Provide the (X, Y) coordinate of the cell's center where the given text is located.  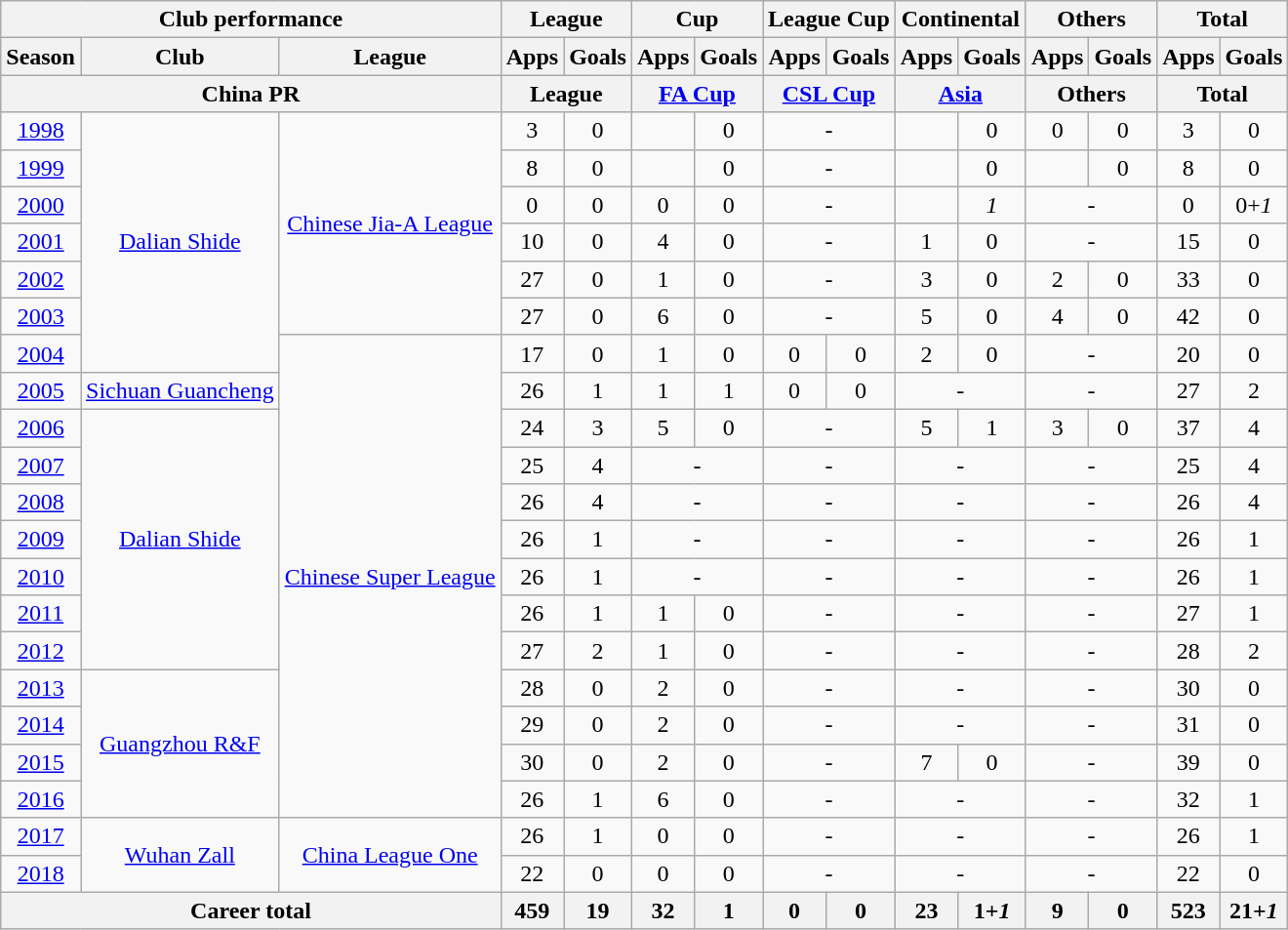
2000 (41, 205)
9 (1057, 910)
523 (1188, 910)
2017 (41, 836)
Career total (251, 910)
17 (532, 353)
2012 (41, 651)
15 (1188, 242)
2016 (41, 799)
Guangzhou R&F (180, 744)
31 (1188, 725)
2015 (41, 762)
37 (1188, 427)
1+1 (992, 910)
Sichuan Guancheng (180, 390)
Asia (960, 94)
19 (598, 910)
39 (1188, 762)
Club (180, 57)
2008 (41, 503)
Chinese Jia-A League (390, 223)
2018 (41, 873)
7 (926, 762)
2002 (41, 279)
2009 (41, 540)
23 (926, 910)
FA Cup (697, 94)
2003 (41, 316)
20 (1188, 353)
2004 (41, 353)
459 (532, 910)
24 (532, 427)
1999 (41, 168)
League Cup (829, 20)
Wuhan Zall (180, 855)
2011 (41, 614)
2007 (41, 465)
Continental (960, 20)
Cup (697, 20)
2010 (41, 577)
Season (41, 57)
2013 (41, 688)
CSL Cup (829, 94)
China PR (251, 94)
10 (532, 242)
21+1 (1254, 910)
33 (1188, 279)
29 (532, 725)
0+1 (1254, 205)
2006 (41, 427)
2014 (41, 725)
2001 (41, 242)
Chinese Super League (390, 576)
42 (1188, 316)
China League One (390, 855)
2005 (41, 390)
Club performance (251, 20)
1998 (41, 131)
